Pinpoint the cell where the given text exists, returning its (x, y) midpoint coordinate. 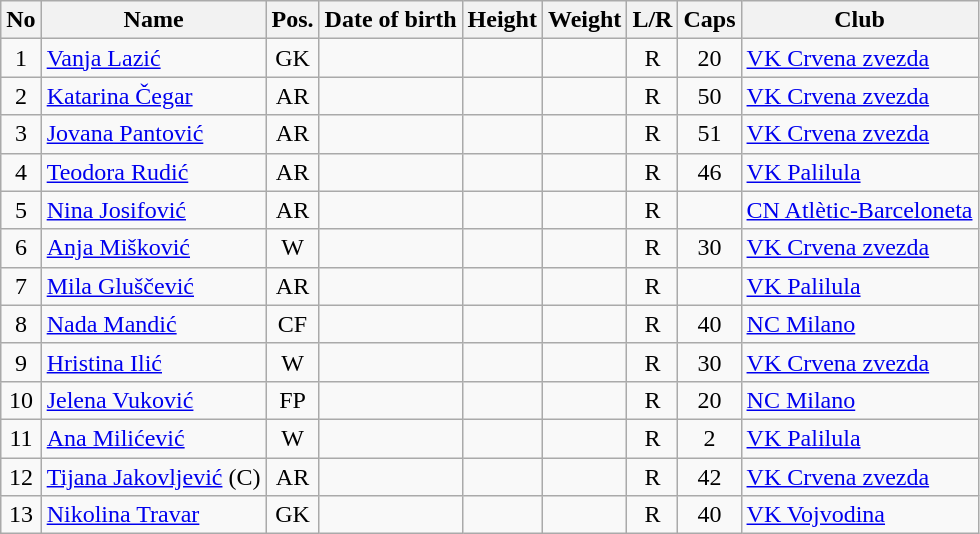
Vanja Lazić (154, 58)
Mila Gluščević (154, 286)
Anja Mišković (154, 248)
CN Atlètic-Barceloneta (860, 210)
10 (21, 400)
Club (860, 20)
Nada Mandić (154, 324)
5 (21, 210)
FP (292, 400)
13 (21, 515)
46 (710, 172)
9 (21, 362)
Nikolina Travar (154, 515)
Height (502, 20)
11 (21, 438)
Caps (710, 20)
Pos. (292, 20)
Tijana Jakovljević (C) (154, 477)
L/R (652, 20)
No (21, 20)
51 (710, 134)
Ana Milićević (154, 438)
Date of birth (390, 20)
Jelena Vuković (154, 400)
1 (21, 58)
VK Vojvodina (860, 515)
Name (154, 20)
3 (21, 134)
Jovana Pantović (154, 134)
Nina Josifović (154, 210)
4 (21, 172)
Teodora Rudić (154, 172)
12 (21, 477)
CF (292, 324)
Katarina Čegar (154, 96)
50 (710, 96)
42 (710, 477)
6 (21, 248)
Hristina Ilić (154, 362)
Weight (584, 20)
8 (21, 324)
7 (21, 286)
